Detect which cell encompasses the target text, then output its [x, y] center coordinate. 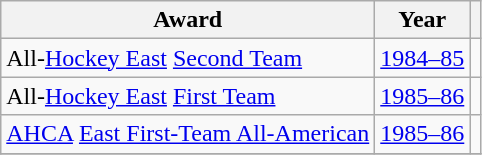
All-Hockey East Second Team [188, 58]
AHCA East First-Team All-American [188, 134]
All-Hockey East First Team [188, 96]
1984–85 [422, 58]
Year [422, 20]
Award [188, 20]
